Return (X, Y) of the center of cell containing provided text 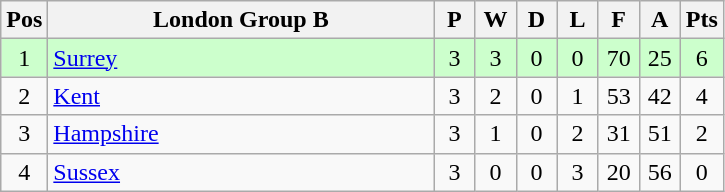
42 (660, 96)
London Group B (241, 20)
W (496, 20)
51 (660, 134)
Hampshire (241, 134)
6 (702, 58)
F (618, 20)
Sussex (241, 172)
20 (618, 172)
Pts (702, 20)
A (660, 20)
L (578, 20)
70 (618, 58)
P (454, 20)
Surrey (241, 58)
Kent (241, 96)
31 (618, 134)
56 (660, 172)
53 (618, 96)
D (536, 20)
25 (660, 58)
Pos (24, 20)
